Locate the cell with the specified text and output its (X, Y) center coordinate. 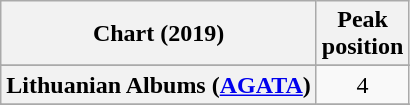
Lithuanian Albums (AGATA) (159, 85)
4 (362, 85)
Peakposition (362, 34)
Chart (2019) (159, 34)
